Output the [x, y] coordinate of the center of the cell containing the given text.  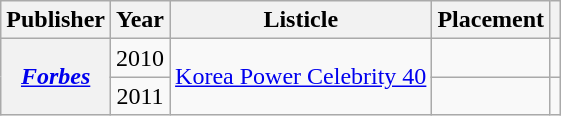
Placement [491, 20]
Korea Power Celebrity 40 [301, 77]
Year [140, 20]
Forbes [56, 77]
Publisher [56, 20]
2011 [140, 96]
2010 [140, 58]
Listicle [301, 20]
